Pinpoint the cell where the given text exists, returning its (X, Y) midpoint coordinate. 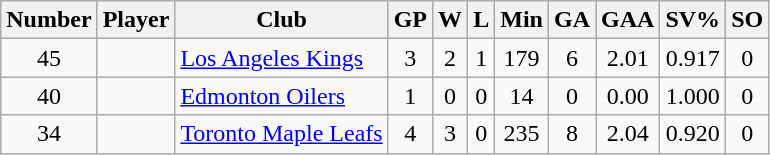
Number (49, 20)
SV% (693, 20)
1.000 (693, 96)
GA (572, 20)
14 (522, 96)
W (450, 20)
45 (49, 58)
235 (522, 134)
Edmonton Oilers (282, 96)
L (482, 20)
GP (410, 20)
GAA (628, 20)
Los Angeles Kings (282, 58)
2.04 (628, 134)
Toronto Maple Leafs (282, 134)
8 (572, 134)
0.920 (693, 134)
0.00 (628, 96)
Min (522, 20)
Club (282, 20)
2.01 (628, 58)
34 (49, 134)
2 (450, 58)
40 (49, 96)
179 (522, 58)
4 (410, 134)
Player (136, 20)
0.917 (693, 58)
SO (748, 20)
6 (572, 58)
